Return the (x, y) coordinate for the center point of the cell that contains the specified text.  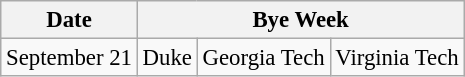
Georgia Tech (264, 58)
September 21 (69, 58)
Duke (167, 58)
Date (69, 20)
Bye Week (300, 20)
Virginia Tech (397, 58)
